Scan for the cell matching the given text and deliver its (x, y) coordinate at center. 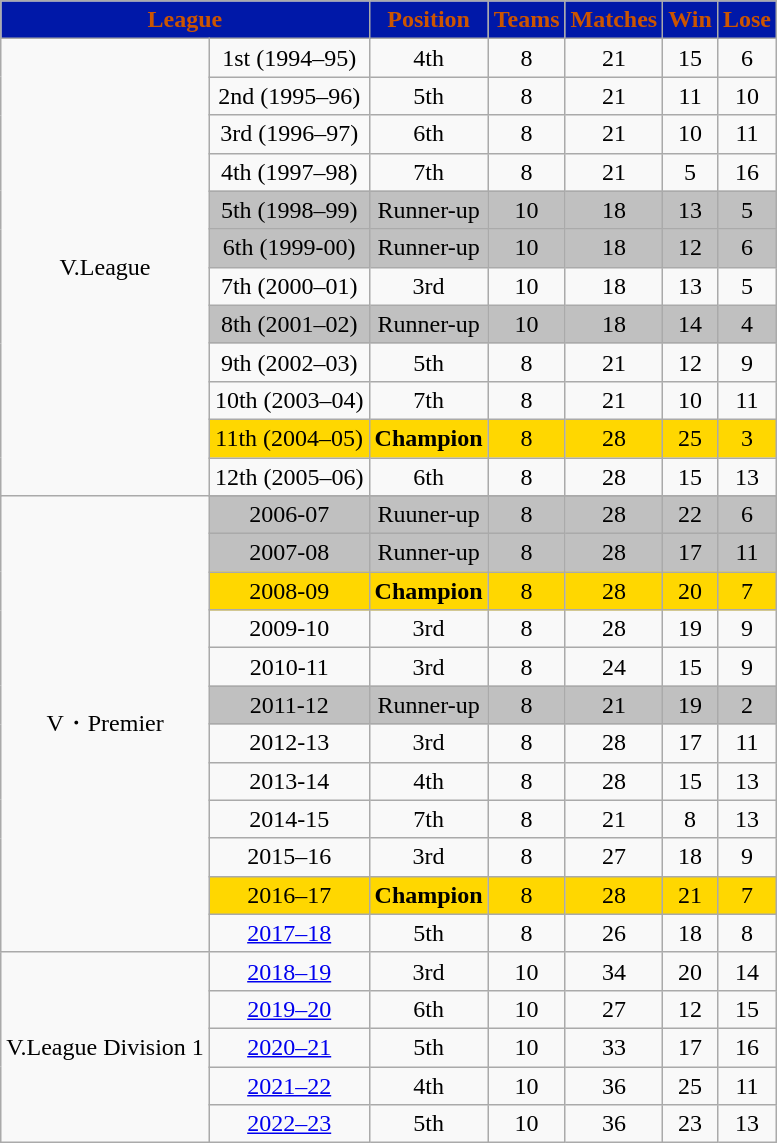
3 (746, 438)
V.League Division 1 (106, 1047)
2nd (1995–96) (289, 96)
Position (428, 20)
12th (2005–06) (289, 477)
2016–17 (289, 895)
24 (614, 667)
2 (746, 705)
2006-07 (289, 515)
5th (1998–99) (289, 210)
2020–21 (289, 1047)
V・Premier (106, 724)
Win (690, 20)
Ruuner-up (428, 515)
2010-11 (289, 667)
3rd (1996–97) (289, 134)
League (185, 20)
22 (690, 515)
2012-13 (289, 743)
11th (2004–05) (289, 438)
7th (2000–01) (289, 286)
2021–22 (289, 1085)
2018–19 (289, 971)
4th (1997–98) (289, 172)
2017–18 (289, 933)
2009-10 (289, 629)
34 (614, 971)
2008-09 (289, 591)
V.League (106, 268)
Matches (614, 20)
Lose (746, 20)
2014-15 (289, 819)
2015–16 (289, 857)
33 (614, 1047)
2011-12 (289, 705)
4 (746, 324)
10th (2003–04) (289, 400)
26 (614, 933)
1st (1994–95) (289, 58)
2013-14 (289, 781)
Teams (526, 20)
2007-08 (289, 553)
2019–20 (289, 1009)
8th (2001–02) (289, 324)
6th (1999-00) (289, 248)
23 (690, 1124)
2022–23 (289, 1124)
9th (2002–03) (289, 362)
